From the cell containing the given text, extract its center point as [x, y] coordinate. 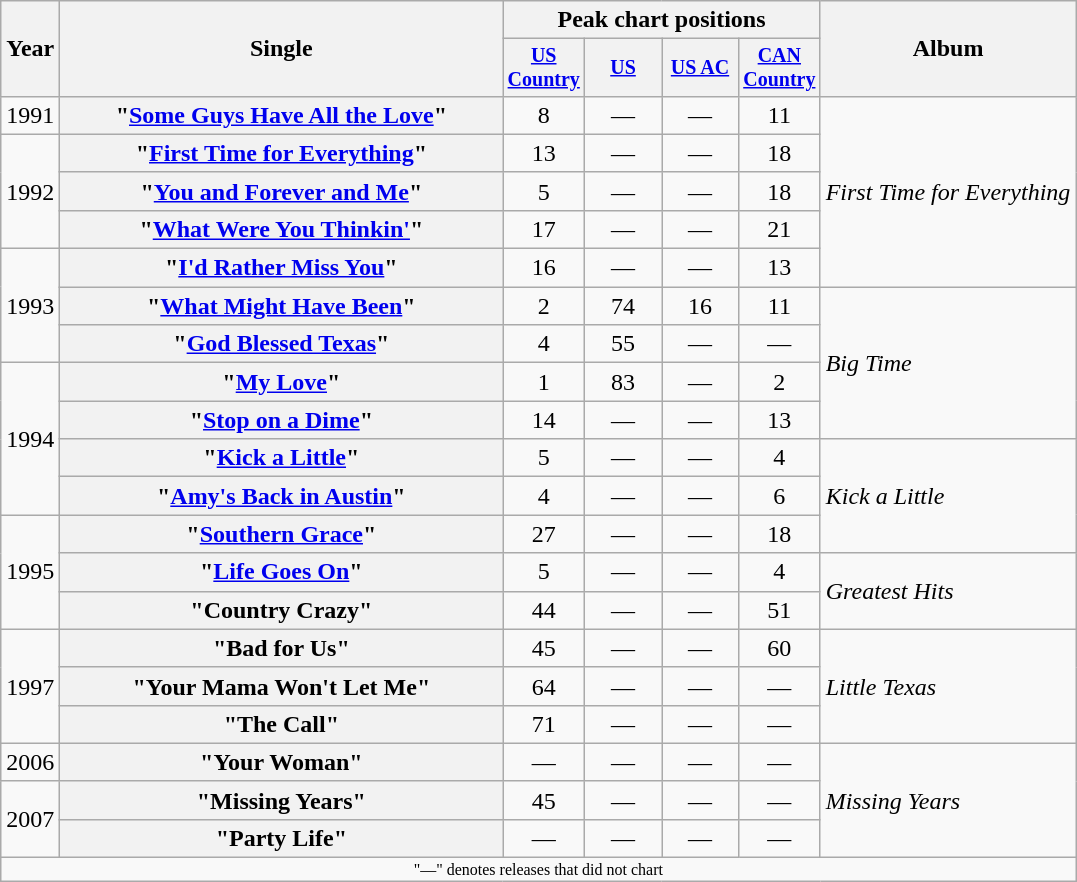
6 [779, 496]
"What Were You Thinkin'" [282, 229]
64 [544, 686]
"Southern Grace" [282, 534]
US [624, 68]
"Kick a Little" [282, 458]
"Your Woman" [282, 762]
1 [544, 382]
83 [624, 382]
"First Time for Everything" [282, 153]
"You and Forever and Me" [282, 191]
Missing Years [948, 800]
1994 [30, 439]
74 [624, 306]
14 [544, 420]
US Country [544, 68]
"The Call" [282, 724]
1993 [30, 306]
"Stop on a Dime" [282, 420]
"My Love" [282, 382]
"Bad for Us" [282, 648]
"Party Life" [282, 838]
21 [779, 229]
55 [624, 344]
1991 [30, 115]
"Amy's Back in Austin" [282, 496]
Little Texas [948, 686]
Album [948, 49]
Peak chart positions [662, 20]
"—" denotes releases that did not chart [538, 870]
2006 [30, 762]
"Missing Years" [282, 800]
1997 [30, 686]
First Time for Everything [948, 191]
Greatest Hits [948, 591]
"Your Mama Won't Let Me" [282, 686]
"Country Crazy" [282, 610]
"Life Goes On" [282, 572]
Year [30, 49]
CAN Country [779, 68]
71 [544, 724]
8 [544, 115]
"I'd Rather Miss You" [282, 268]
2007 [30, 819]
44 [544, 610]
17 [544, 229]
Kick a Little [948, 496]
US AC [700, 68]
27 [544, 534]
1992 [30, 191]
60 [779, 648]
51 [779, 610]
1995 [30, 572]
Single [282, 49]
"What Might Have Been" [282, 306]
"God Blessed Texas" [282, 344]
Big Time [948, 363]
"Some Guys Have All the Love" [282, 115]
